Return the [x, y] coordinate for the center point of the cell that contains the specified text.  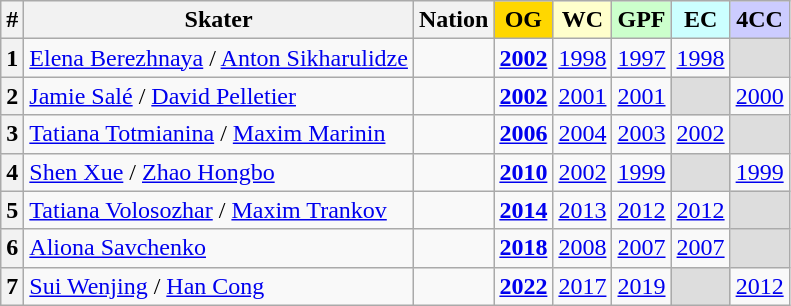
4 [12, 172]
2008 [582, 248]
2010 [524, 172]
WC [582, 20]
3 [12, 134]
2013 [582, 210]
4CC [760, 20]
Tatiana Totmianina / Maxim Marinin [219, 134]
2004 [582, 134]
OG [524, 20]
Sui Wenjing / Han Cong [219, 286]
2 [12, 96]
1997 [642, 58]
2018 [524, 248]
2003 [642, 134]
Tatiana Volosozhar / Maxim Trankov [219, 210]
2006 [524, 134]
# [12, 20]
Elena Berezhnaya / Anton Sikharulidze [219, 58]
GPF [642, 20]
2017 [582, 286]
Shen Xue / Zhao Hongbo [219, 172]
6 [12, 248]
7 [12, 286]
5 [12, 210]
Jamie Salé / David Pelletier [219, 96]
2022 [524, 286]
2000 [760, 96]
Skater [219, 20]
2014 [524, 210]
1 [12, 58]
EC [700, 20]
Aliona Savchenko [219, 248]
Nation [453, 20]
2019 [642, 286]
